Scan for the cell matching the given text and deliver its (X, Y) coordinate at center. 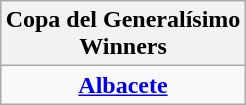
Albacete (123, 85)
Copa del GeneralísimoWinners (123, 34)
